Pinpoint the cell where the given text exists, returning its (x, y) midpoint coordinate. 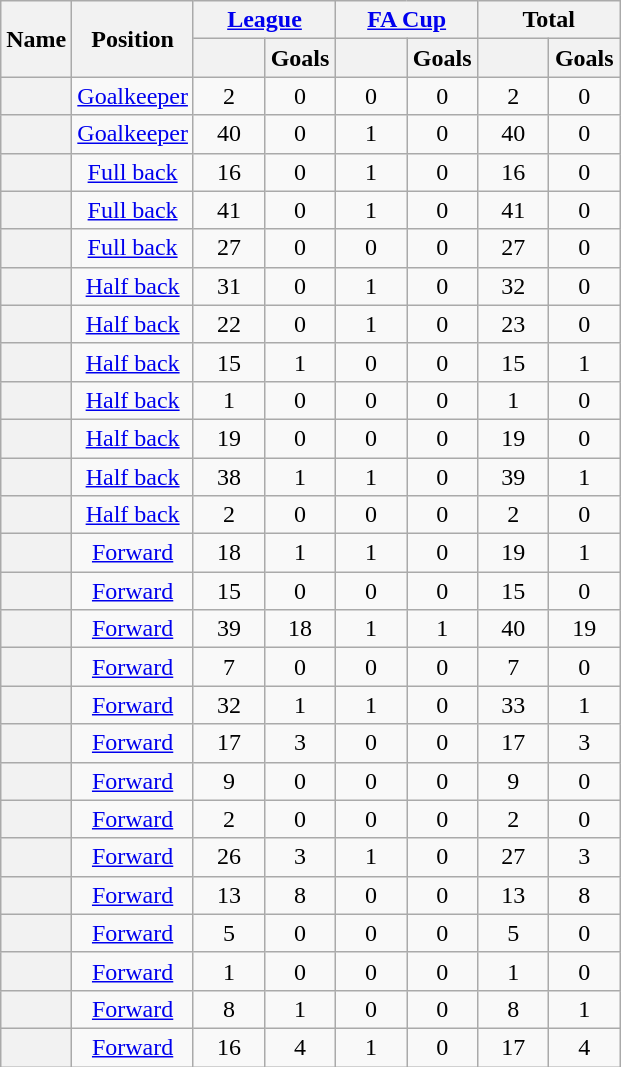
22 (228, 324)
Position (133, 39)
FA Cup (407, 20)
23 (514, 324)
38 (228, 477)
31 (228, 286)
League (264, 20)
Name (36, 39)
Total (549, 20)
26 (228, 857)
33 (514, 705)
